Extract the (x, y) coordinate from the center of the cell holding the provided text.  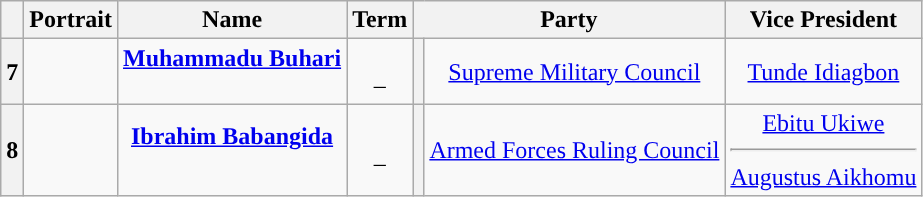
Party (569, 20)
Tunde Idiagbon (824, 72)
Name (232, 20)
Vice President (824, 20)
Term (380, 20)
Supreme Military Council (574, 72)
8 (12, 150)
Muhammadu Buhari (232, 72)
Ibrahim Babangida (232, 150)
Armed Forces Ruling Council (574, 150)
Portrait (71, 20)
Ebitu UkiweAugustus Aikhomu (824, 150)
7 (12, 72)
